Detect which cell encompasses the target text, then output its [X, Y] center coordinate. 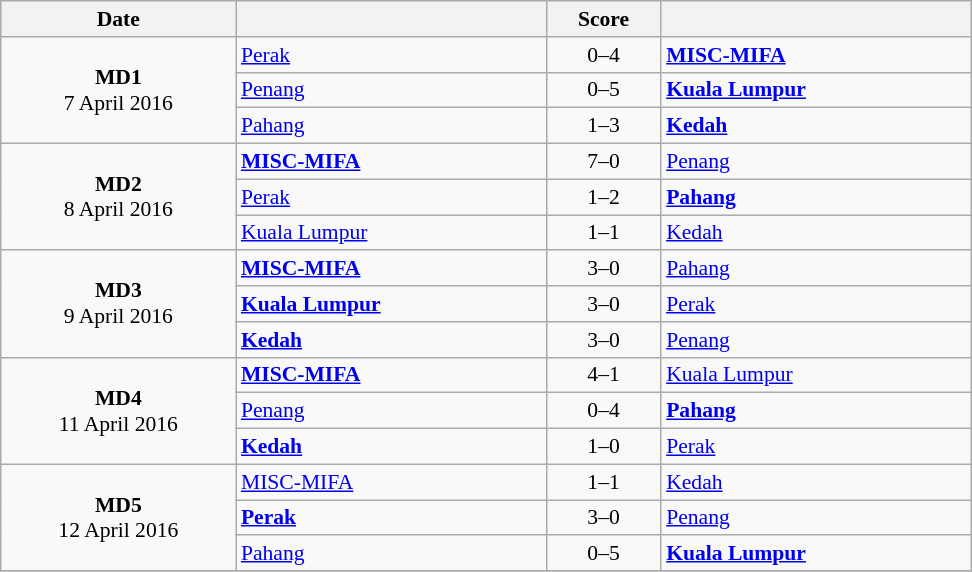
MD2 8 April 2016 [118, 198]
1–0 [604, 447]
1–2 [604, 197]
Score [604, 19]
MD1 7 April 2016 [118, 90]
MD4 11 April 2016 [118, 410]
1–3 [604, 126]
MD5 12 April 2016 [118, 518]
Date [118, 19]
4–1 [604, 375]
MD3 9 April 2016 [118, 304]
7–0 [604, 162]
